Scan for the cell matching the given text and deliver its [X, Y] coordinate at center. 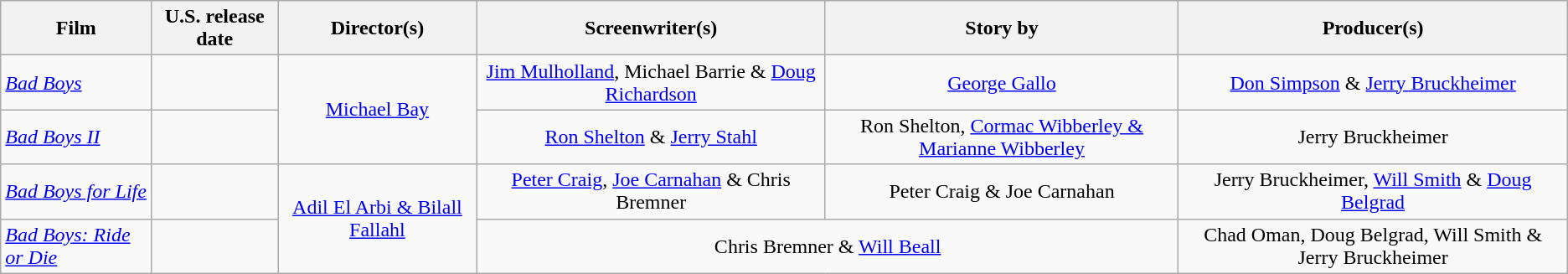
Jim Mulholland, Michael Barrie & Doug Richardson [651, 82]
Jerry Bruckheimer [1373, 137]
U.S. release date [214, 28]
Don Simpson & Jerry Bruckheimer [1373, 82]
Bad Boys [76, 82]
Chris Bremner & Will Beall [828, 246]
Bad Boys II [76, 137]
Bad Boys for Life [76, 191]
Peter Craig, Joe Carnahan & Chris Bremner [651, 191]
Ron Shelton & Jerry Stahl [651, 137]
Chad Oman, Doug Belgrad, Will Smith & Jerry Bruckheimer [1373, 246]
George Gallo [1002, 82]
Story by [1002, 28]
Producer(s) [1373, 28]
Michael Bay [378, 110]
Adil El Arbi & Bilall Fallahl [378, 219]
Screenwriter(s) [651, 28]
Film [76, 28]
Peter Craig & Joe Carnahan [1002, 191]
Director(s) [378, 28]
Bad Boys: Ride or Die [76, 246]
Ron Shelton, Cormac Wibberley & Marianne Wibberley [1002, 137]
Jerry Bruckheimer, Will Smith & Doug Belgrad [1373, 191]
